Scan for the cell matching the given text and deliver its [X, Y] coordinate at center. 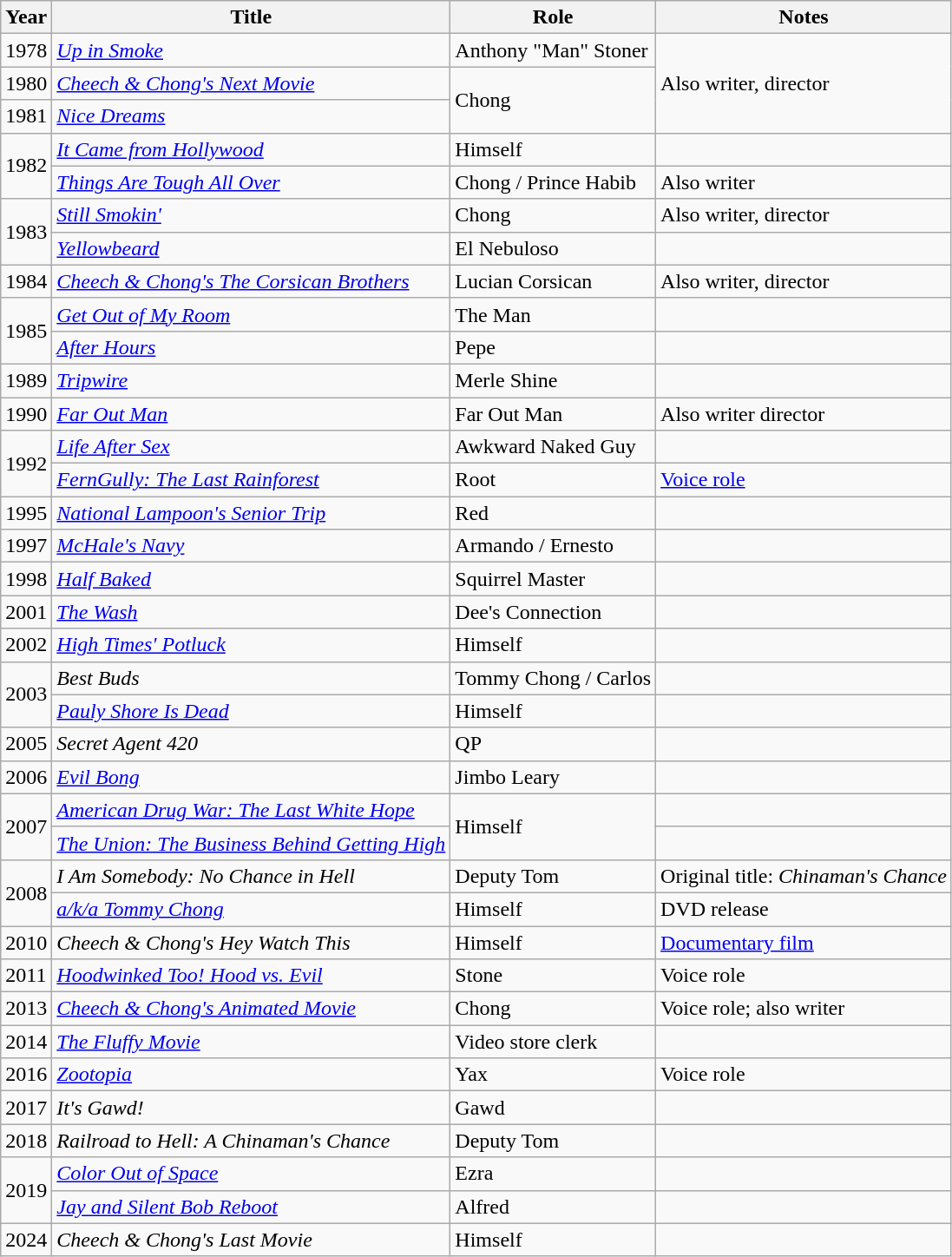
The Wash [252, 612]
1997 [26, 546]
Merle Shine [554, 380]
Pepe [554, 347]
1992 [26, 464]
El Nebuloso [554, 248]
Cheech & Chong's Next Movie [252, 83]
Dee's Connection [554, 612]
2001 [26, 612]
Video store clerk [554, 1042]
Cheech & Chong's The Corsican Brothers [252, 281]
2019 [26, 1190]
Notes [804, 17]
Armando / Ernesto [554, 546]
American Drug War: The Last White Hope [252, 810]
Cheech & Chong's Last Movie [252, 1240]
1984 [26, 281]
Also writer [804, 182]
Also writer director [804, 414]
DVD release [804, 909]
Get Out of My Room [252, 314]
High Times' Potluck [252, 645]
National Lampoon's Senior Trip [252, 513]
2008 [26, 892]
1990 [26, 414]
Yellowbeard [252, 248]
Still Smokin' [252, 215]
Ezra [554, 1174]
Squirrel Master [554, 579]
Stone [554, 976]
Secret Agent 420 [252, 744]
Jimbo Leary [554, 777]
Gawd [554, 1108]
The Man [554, 314]
1983 [26, 232]
Color Out of Space [252, 1174]
1982 [26, 166]
Tommy Chong / Carlos [554, 678]
Role [554, 17]
Alfred [554, 1207]
Railroad to Hell: A Chinaman's Chance [252, 1141]
After Hours [252, 347]
Cheech & Chong's Hey Watch This [252, 942]
Original title: Chinaman's Chance [804, 876]
Lucian Corsican [554, 281]
a/k/a Tommy Chong [252, 909]
Half Baked [252, 579]
Red [554, 513]
Root [554, 480]
2016 [26, 1075]
Year [26, 17]
1995 [26, 513]
Up in Smoke [252, 50]
Life After Sex [252, 447]
1989 [26, 380]
1981 [26, 116]
2018 [26, 1141]
2017 [26, 1108]
2005 [26, 744]
I Am Somebody: No Chance in Hell [252, 876]
The Union: The Business Behind Getting High [252, 843]
Title [252, 17]
It's Gawd! [252, 1108]
Chong / Prince Habib [554, 182]
Cheech & Chong's Animated Movie [252, 1009]
Zootopia [252, 1075]
It Came from Hollywood [252, 149]
Evil Bong [252, 777]
QP [554, 744]
2011 [26, 976]
Nice Dreams [252, 116]
Jay and Silent Bob Reboot [252, 1207]
2013 [26, 1009]
Voice role; also writer [804, 1009]
1998 [26, 579]
Things Are Tough All Over [252, 182]
2024 [26, 1240]
The Fluffy Movie [252, 1042]
Documentary film [804, 942]
McHale's Navy [252, 546]
Anthony "Man" Stoner [554, 50]
2014 [26, 1042]
Awkward Naked Guy [554, 447]
1985 [26, 331]
2006 [26, 777]
Tripwire [252, 380]
1978 [26, 50]
2010 [26, 942]
1980 [26, 83]
Pauly Shore Is Dead [252, 711]
Hoodwinked Too! Hood vs. Evil [252, 976]
2007 [26, 826]
2002 [26, 645]
Yax [554, 1075]
FernGully: The Last Rainforest [252, 480]
2003 [26, 694]
Best Buds [252, 678]
